Locate the cell with the specified text and output its [X, Y] center coordinate. 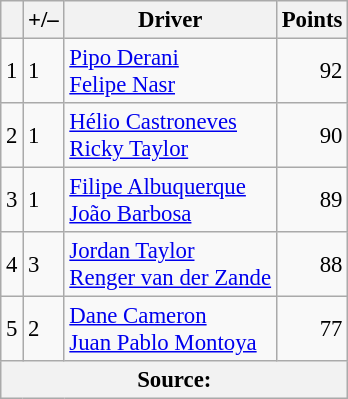
4 [12, 264]
Driver [170, 20]
5 [12, 330]
88 [312, 264]
Dane Cameron Juan Pablo Montoya [170, 330]
89 [312, 200]
Filipe Albuquerque João Barbosa [170, 200]
90 [312, 136]
Points [312, 20]
92 [312, 72]
Hélio Castroneves Ricky Taylor [170, 136]
+/– [44, 20]
77 [312, 330]
Pipo Derani Felipe Nasr [170, 72]
Jordan Taylor Renger van der Zande [170, 264]
